For the text-containing cell, return its midpoint in (X, Y) coordinate format. 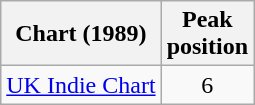
6 (207, 85)
Peakposition (207, 34)
Chart (1989) (81, 34)
UK Indie Chart (81, 85)
